Search for the cell housing the specified text and yield its [X, Y] center coordinate. 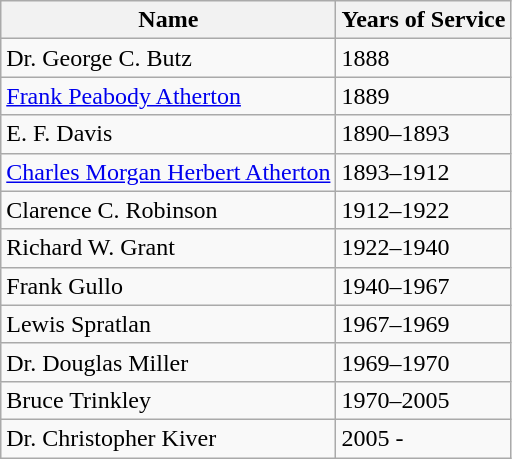
1940–1967 [424, 286]
1888 [424, 58]
Clarence C. Robinson [168, 210]
Richard W. Grant [168, 248]
Dr. Christopher Kiver [168, 438]
Dr. George C. Butz [168, 58]
Lewis Spratlan [168, 324]
1969–1970 [424, 362]
1912–1922 [424, 210]
Years of Service [424, 20]
1967–1969 [424, 324]
Frank Peabody Atherton [168, 96]
1922–1940 [424, 248]
1889 [424, 96]
1970–2005 [424, 400]
1893–1912 [424, 172]
Frank Gullo [168, 286]
E. F. Davis [168, 134]
1890–1893 [424, 134]
Dr. Douglas Miller [168, 362]
Name [168, 20]
2005 - [424, 438]
Bruce Trinkley [168, 400]
Charles Morgan Herbert Atherton [168, 172]
